Pinpoint the cell where the given text exists, returning its (x, y) midpoint coordinate. 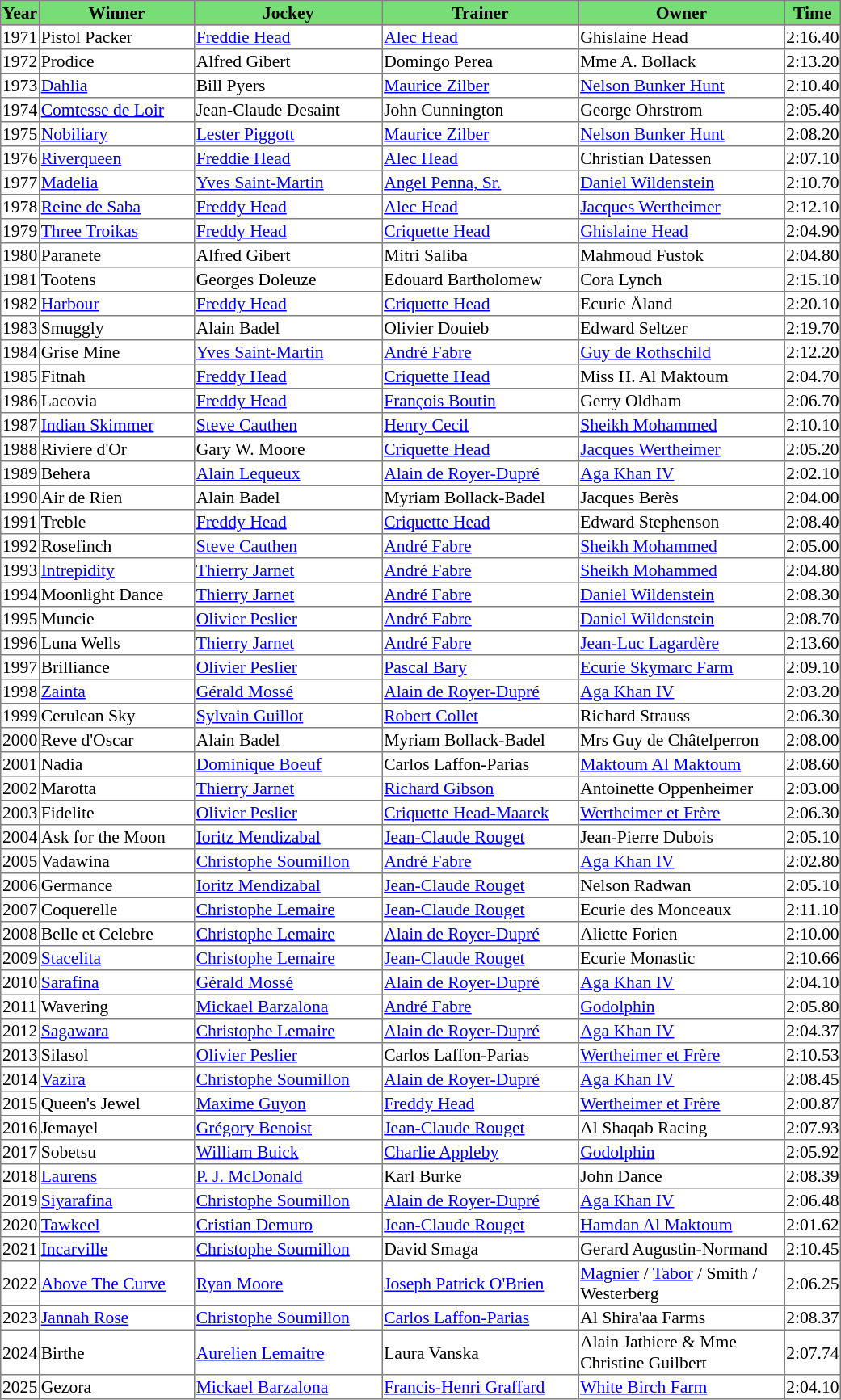
2:07.10 (813, 158)
Edward Stephenson (682, 522)
Tawkeel (116, 1225)
Jockey (288, 13)
2019 (20, 1200)
Rosefinch (116, 546)
2015 (20, 1104)
George Ohrstrom (682, 110)
2:04.37 (813, 1031)
2:08.30 (813, 595)
1999 (20, 716)
Sagawara (116, 1031)
Al Shira'aa Farms (682, 1318)
2:04.00 (813, 498)
Dahlia (116, 86)
2:08.40 (813, 522)
1992 (20, 546)
2:12.20 (813, 352)
1993 (20, 570)
Wavering (116, 1007)
2:08.37 (813, 1318)
Laura Vanska (480, 1352)
Pistol Packer (116, 37)
2:08.60 (813, 764)
Reine de Saba (116, 207)
2:19.70 (813, 328)
Al Shaqab Racing (682, 1128)
William Buick (288, 1152)
Dominique Boeuf (288, 764)
Ecurie Skymarc Farm (682, 667)
2:13.60 (813, 643)
Ryan Moore (288, 1284)
Reve d'Oscar (116, 740)
Mme A. Bollack (682, 61)
1991 (20, 522)
1988 (20, 449)
Tootens (116, 280)
P. J. McDonald (288, 1176)
1998 (20, 692)
Behera (116, 473)
Sylvain Guillot (288, 716)
Olivier Douieb (480, 328)
Alain Jathiere & Mme Christine Guilbert (682, 1352)
Moonlight Dance (116, 595)
Brilliance (116, 667)
2006 (20, 885)
2:01.62 (813, 1225)
Winner (116, 13)
1981 (20, 280)
Siyarafina (116, 1200)
Intrepidity (116, 570)
2:08.45 (813, 1079)
David Smaga (480, 1249)
Three Troikas (116, 231)
Zainta (116, 692)
Marotta (116, 788)
Indian Skimmer (116, 425)
2:10.10 (813, 425)
Aurelien Lemaitre (288, 1352)
Jean-Luc Lagardère (682, 643)
Cora Lynch (682, 280)
Stacelita (116, 958)
Belle et Celebre (116, 934)
2:10.70 (813, 183)
Luna Wells (116, 643)
2017 (20, 1152)
1989 (20, 473)
2:10.40 (813, 86)
2:09.10 (813, 667)
1976 (20, 158)
2:06.70 (813, 401)
2016 (20, 1128)
2:05.92 (813, 1152)
1994 (20, 595)
1973 (20, 86)
2:10.45 (813, 1249)
Guy de Rothschild (682, 352)
Madelia (116, 183)
2013 (20, 1055)
2012 (20, 1031)
Edward Seltzer (682, 328)
Richard Strauss (682, 716)
Gerry Oldham (682, 401)
1975 (20, 134)
François Boutin (480, 401)
Maxime Guyon (288, 1104)
2:11.10 (813, 910)
2018 (20, 1176)
2:10.66 (813, 958)
Sobetsu (116, 1152)
John Dance (682, 1176)
Ecurie des Monceaux (682, 910)
Gerard Augustin-Normand (682, 1249)
Coquerelle (116, 910)
Robert Collet (480, 716)
Riverqueen (116, 158)
2003 (20, 813)
2000 (20, 740)
Year (20, 13)
Laurens (116, 1176)
Grégory Benoist (288, 1128)
2:15.10 (813, 280)
2:06.25 (813, 1284)
Sarafina (116, 982)
2011 (20, 1007)
2:13.20 (813, 61)
Paranete (116, 255)
Alain Lequeux (288, 473)
Angel Penna, Sr. (480, 183)
Charlie Appleby (480, 1152)
Magnier / Tabor / Smith / Westerberg (682, 1284)
Karl Burke (480, 1176)
2:04.70 (813, 376)
Vadawina (116, 861)
Fidelite (116, 813)
Bill Pyers (288, 86)
Joseph Patrick O'Brien (480, 1284)
1984 (20, 352)
1983 (20, 328)
Mahmoud Fustok (682, 255)
2008 (20, 934)
2:10.00 (813, 934)
1974 (20, 110)
1971 (20, 37)
Ecurie Åland (682, 304)
2:05.40 (813, 110)
Ecurie Monastic (682, 958)
2:10.53 (813, 1055)
2014 (20, 1079)
2004 (20, 837)
Treble (116, 522)
Gezora (116, 1387)
Riviere d'Or (116, 449)
Richard Gibson (480, 788)
Time (813, 13)
2:03.20 (813, 692)
Fitnah (116, 376)
1996 (20, 643)
2:16.40 (813, 37)
1977 (20, 183)
Silasol (116, 1055)
2023 (20, 1318)
Cristian Demuro (288, 1225)
2:08.39 (813, 1176)
1982 (20, 304)
2001 (20, 764)
1995 (20, 619)
1985 (20, 376)
2025 (20, 1387)
2021 (20, 1249)
Hamdan Al Maktoum (682, 1225)
2:07.93 (813, 1128)
Mrs Guy de Châtelperron (682, 740)
1980 (20, 255)
Grise Mine (116, 352)
2:06.48 (813, 1200)
Aliette Forien (682, 934)
Vazira (116, 1079)
2:00.87 (813, 1104)
Nobiliary (116, 134)
John Cunnington (480, 110)
Birthe (116, 1352)
Christian Datessen (682, 158)
Cerulean Sky (116, 716)
2:04.90 (813, 231)
Owner (682, 13)
Lester Piggott (288, 134)
2:08.70 (813, 619)
Jacques Berès (682, 498)
Jean-Claude Desaint (288, 110)
Pascal Bary (480, 667)
Germance (116, 885)
Maktoum Al Maktoum (682, 764)
2:02.10 (813, 473)
2:03.00 (813, 788)
1972 (20, 61)
Nelson Radwan (682, 885)
Miss H. Al Maktoum (682, 376)
Criquette Head-Maarek (480, 813)
Jemayel (116, 1128)
2022 (20, 1284)
2:05.80 (813, 1007)
2024 (20, 1352)
2009 (20, 958)
2:05.00 (813, 546)
2005 (20, 861)
Incarville (116, 1249)
Gary W. Moore (288, 449)
2:20.10 (813, 304)
1979 (20, 231)
2:07.74 (813, 1352)
Antoinette Oppenheimer (682, 788)
Prodice (116, 61)
Henry Cecil (480, 425)
2010 (20, 982)
Harbour (116, 304)
Muncie (116, 619)
2007 (20, 910)
Lacovia (116, 401)
2:02.80 (813, 861)
Air de Rien (116, 498)
Comtesse de Loir (116, 110)
1978 (20, 207)
2:08.20 (813, 134)
Georges Doleuze (288, 280)
Queen's Jewel (116, 1104)
Mitri Saliba (480, 255)
Domingo Perea (480, 61)
Smuggly (116, 328)
Jean-Pierre Dubois (682, 837)
2:08.00 (813, 740)
Nadia (116, 764)
Francis-Henri Graffard (480, 1387)
White Birch Farm (682, 1387)
Above The Curve (116, 1284)
2:12.10 (813, 207)
1990 (20, 498)
2:05.20 (813, 449)
Trainer (480, 13)
2020 (20, 1225)
1997 (20, 667)
Edouard Bartholomew (480, 280)
1986 (20, 401)
Jannah Rose (116, 1318)
1987 (20, 425)
Ask for the Moon (116, 837)
2002 (20, 788)
